For the text-containing cell, return its midpoint in [x, y] coordinate format. 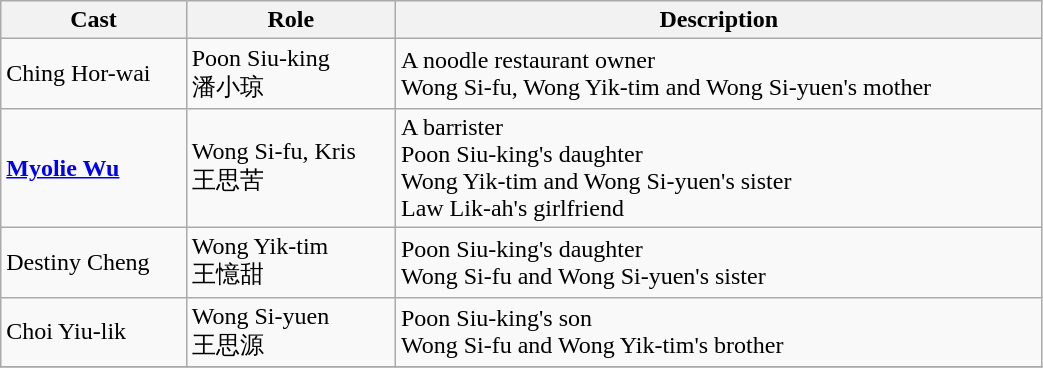
Poon Siu-king's daughterWong Si-fu and Wong Si-yuen's sister [718, 262]
Poon Siu-king's sonWong Si-fu and Wong Yik-tim's brother [718, 332]
Wong Si-yuen王思源 [290, 332]
Wong Si-fu, Kris王思苦 [290, 168]
Myolie Wu [94, 168]
Wong Yik-tim王憶甜 [290, 262]
A barristerPoon Siu-king's daughterWong Yik-tim and Wong Si-yuen's sisterLaw Lik-ah's girlfriend [718, 168]
Poon Siu-king潘小琼 [290, 74]
Ching Hor-wai [94, 74]
Choi Yiu-lik [94, 332]
Destiny Cheng [94, 262]
Description [718, 20]
A noodle restaurant ownerWong Si-fu, Wong Yik-tim and Wong Si-yuen's mother [718, 74]
Cast [94, 20]
Role [290, 20]
